Detect which cell encompasses the target text, then output its (x, y) center coordinate. 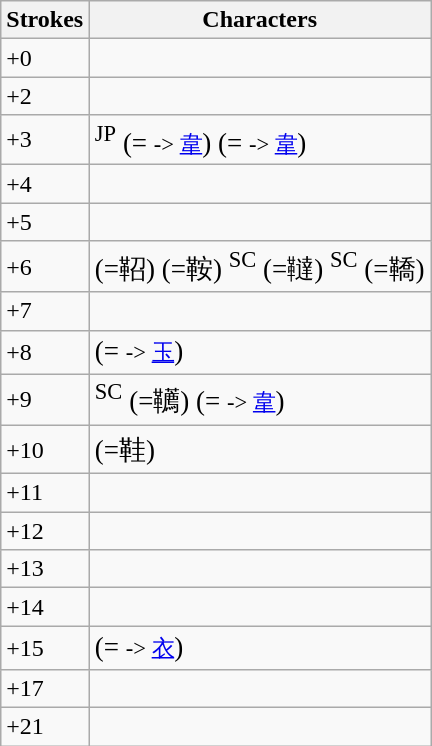
(=鞀) (=鞍) SC (=韃) SC (=鞽) (260, 266)
SC (=韉) (= -> 韋) (260, 400)
+21 (45, 727)
+3 (45, 140)
+5 (45, 222)
+7 (45, 311)
+4 (45, 184)
+0 (45, 58)
Strokes (45, 20)
Characters (260, 20)
+12 (45, 531)
+14 (45, 607)
(= -> 衣) (260, 648)
+17 (45, 689)
+8 (45, 352)
(=鞋) (260, 449)
+11 (45, 493)
JP (= -> 韋) (= -> 韋) (260, 140)
+10 (45, 449)
+13 (45, 569)
+15 (45, 648)
+6 (45, 266)
+9 (45, 400)
+2 (45, 96)
(= -> 玉) (260, 352)
